Output the [X, Y] coordinate of the center of the cell containing the given text.  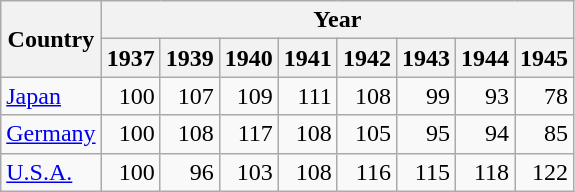
1944 [484, 58]
1940 [248, 58]
Country [51, 39]
118 [484, 172]
93 [484, 96]
115 [426, 172]
99 [426, 96]
Year [337, 20]
Japan [51, 96]
94 [484, 134]
1937 [130, 58]
U.S.A. [51, 172]
116 [366, 172]
117 [248, 134]
95 [426, 134]
85 [544, 134]
105 [366, 134]
107 [190, 96]
122 [544, 172]
103 [248, 172]
109 [248, 96]
1943 [426, 58]
1945 [544, 58]
96 [190, 172]
1939 [190, 58]
78 [544, 96]
111 [308, 96]
1941 [308, 58]
1942 [366, 58]
Germany [51, 134]
